Locate the cell with the specified text and output its (X, Y) center coordinate. 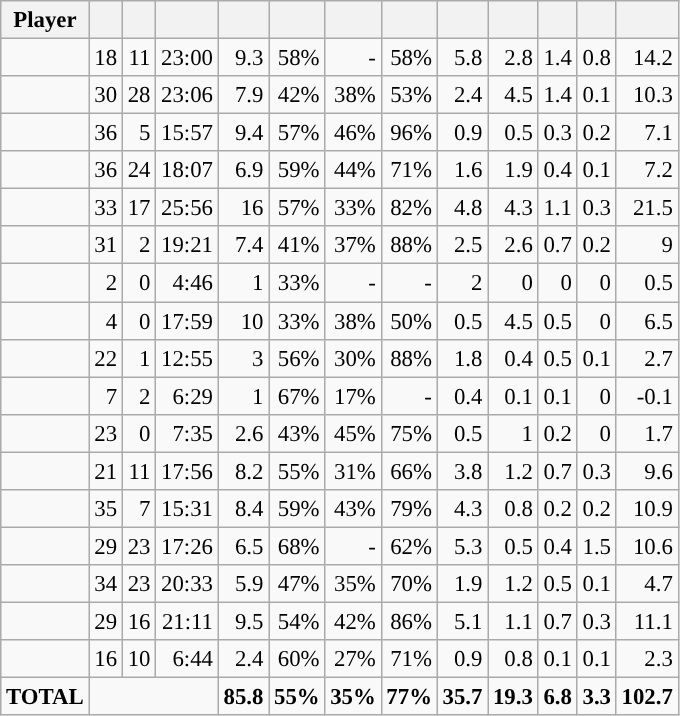
68% (297, 546)
35.7 (462, 697)
33 (106, 208)
79% (409, 509)
24 (138, 170)
96% (409, 133)
4 (106, 321)
50% (409, 321)
15:31 (188, 509)
12:55 (188, 358)
5.9 (243, 584)
9.4 (243, 133)
21 (106, 471)
86% (409, 621)
10.9 (647, 509)
4.8 (462, 208)
5 (138, 133)
7:35 (188, 433)
75% (409, 433)
27% (353, 659)
2.5 (462, 245)
18:07 (188, 170)
17:26 (188, 546)
18 (106, 58)
11.1 (647, 621)
9.6 (647, 471)
53% (409, 95)
35 (106, 509)
2.8 (513, 58)
17 (138, 208)
1.5 (596, 546)
37% (353, 245)
46% (353, 133)
-0.1 (647, 396)
5.8 (462, 58)
7.1 (647, 133)
Player (45, 20)
4.7 (647, 584)
4:46 (188, 283)
6:29 (188, 396)
21:11 (188, 621)
20:33 (188, 584)
30% (353, 358)
62% (409, 546)
10.6 (647, 546)
14.2 (647, 58)
10.3 (647, 95)
9.3 (243, 58)
23:00 (188, 58)
70% (409, 584)
28 (138, 95)
19.3 (513, 697)
3 (243, 358)
34 (106, 584)
9.5 (243, 621)
31 (106, 245)
31% (353, 471)
25:56 (188, 208)
22 (106, 358)
3.3 (596, 697)
41% (297, 245)
6.8 (558, 697)
23:06 (188, 95)
56% (297, 358)
TOTAL (45, 697)
44% (353, 170)
5.1 (462, 621)
8.2 (243, 471)
77% (409, 697)
7.4 (243, 245)
47% (297, 584)
1.8 (462, 358)
9 (647, 245)
3.8 (462, 471)
15:57 (188, 133)
17:59 (188, 321)
17% (353, 396)
82% (409, 208)
60% (297, 659)
6:44 (188, 659)
7.9 (243, 95)
54% (297, 621)
102.7 (647, 697)
67% (297, 396)
17:56 (188, 471)
19:21 (188, 245)
1.7 (647, 433)
2.7 (647, 358)
30 (106, 95)
8.4 (243, 509)
21.5 (647, 208)
2.3 (647, 659)
5.3 (462, 546)
85.8 (243, 697)
45% (353, 433)
1.6 (462, 170)
66% (409, 471)
6.9 (243, 170)
7.2 (647, 170)
